Provide the [x, y] coordinate of the cell's center where the given text is located.  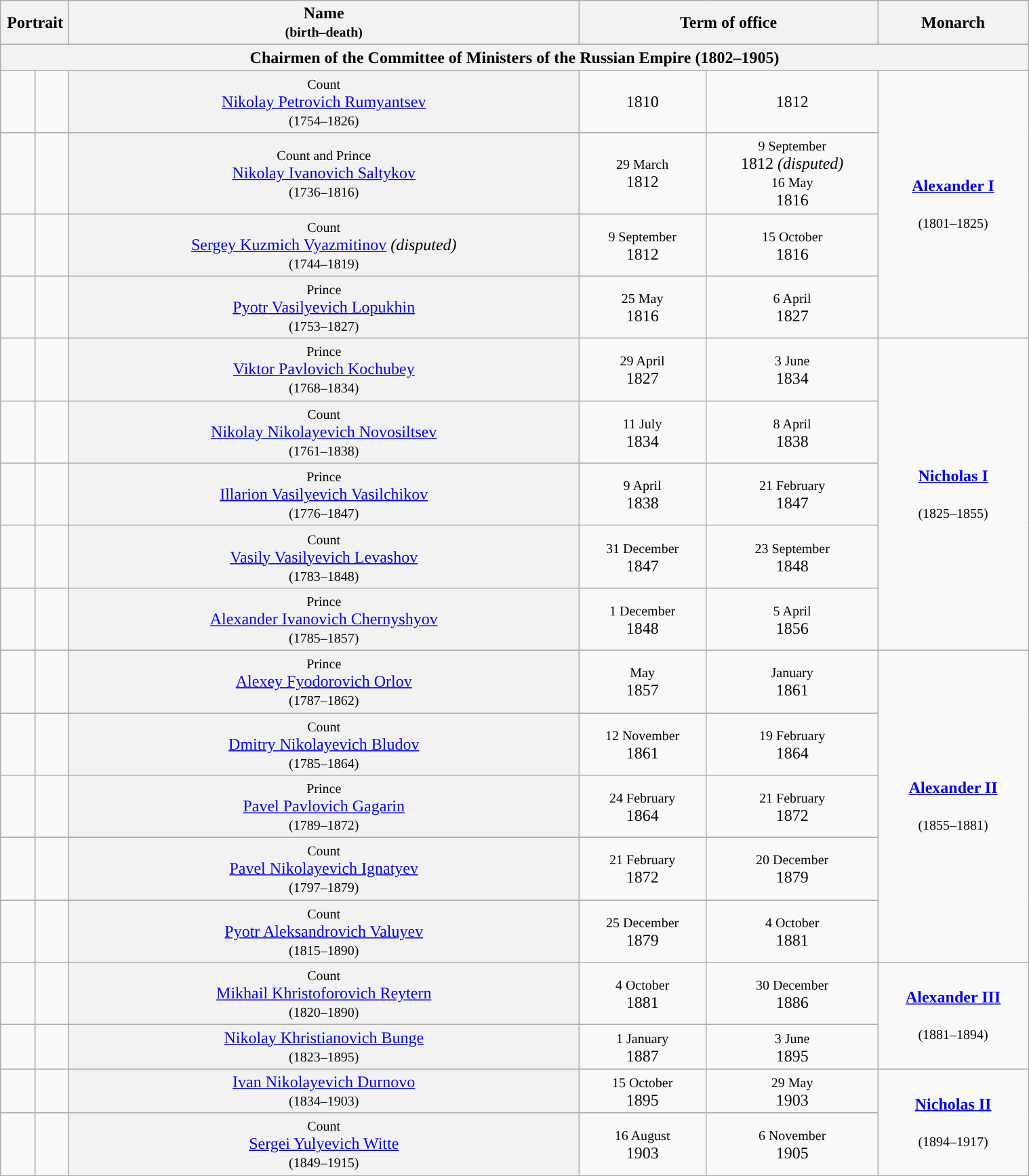
29 April1827 [643, 369]
CountNikolay Nikolayevich Novosiltsev(1761–1838) [324, 432]
CountPyotr Aleksandrovich Valuyev(1815–1890) [324, 931]
Monarch [953, 23]
15 October1816 [792, 245]
1810 [643, 102]
Nicholas II(1894–1917) [953, 1122]
Term of office [729, 23]
24 February1864 [643, 807]
21 February1847 [792, 494]
3 June1895 [792, 1047]
29 March1812 [643, 174]
CountDmitry Nikolayevich Bludov(1785–1864) [324, 744]
January1861 [792, 681]
CountNikolay Petrovich Rumyantsev(1754–1826) [324, 102]
PrinceViktor Pavlovich Kochubey(1768–1834) [324, 369]
12 November1861 [643, 744]
1 January1887 [643, 1047]
Nicholas I(1825–1855) [953, 494]
Portrait [35, 23]
PrincePyotr Vasilyevich Lopukhin(1753–1827) [324, 307]
CountSergey Kuzmich Vyazmitinov (disputed)(1744–1819) [324, 245]
23 September1848 [792, 556]
CountVasily Vasilyevich Levashov(1783–1848) [324, 556]
9 April1838 [643, 494]
Nikolay Khristianovich Bunge(1823–1895) [324, 1047]
16 August1903 [643, 1144]
PrinceIllarion Vasilyevich Vasilchikov(1776–1847) [324, 494]
9 September1812 [643, 245]
20 December1879 [792, 869]
Ivan Nikolayevich Durnovo(1834–1903) [324, 1091]
PrincePavel Pavlovich Gagarin(1789–1872) [324, 807]
9 September1812 (disputed)16 May1816 [792, 174]
6 November1905 [792, 1144]
Chairmen of the Committee of Ministers of the Russian Empire (1802–1905) [514, 58]
Alexander I(1801–1825) [953, 205]
19 February1864 [792, 744]
1812 [792, 102]
PrinceAlexey Fyodorovich Orlov(1787–1862) [324, 681]
30 December1886 [792, 994]
PrinceAlexander Ivanovich Chernyshyov(1785–1857) [324, 619]
11 July1834 [643, 432]
5 April1856 [792, 619]
1 December1848 [643, 619]
31 December1847 [643, 556]
29 May1903 [792, 1091]
25 May1816 [643, 307]
Count and PrinceNikolay Ivanovich Saltykov(1736–1816) [324, 174]
3 June1834 [792, 369]
CountSergei Yulyevich Witte(1849–1915) [324, 1144]
15 October1895 [643, 1091]
CountMikhail Khristoforovich Reytern(1820–1890) [324, 994]
CountPavel Nikolayevich Ignatyev(1797–1879) [324, 869]
Name(birth–death) [324, 23]
8 April1838 [792, 432]
Alexander III(1881–1894) [953, 1015]
Alexander II(1855–1881) [953, 806]
25 December1879 [643, 931]
6 April1827 [792, 307]
May1857 [643, 681]
